Output the [x, y] coordinate of the center of the cell containing the given text.  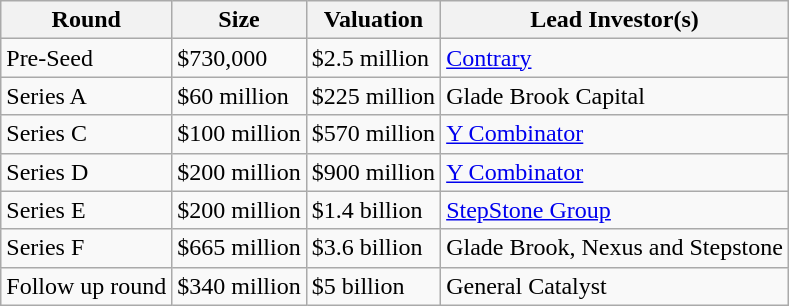
$2.5 million [373, 58]
$3.6 billion [373, 248]
Pre-Seed [86, 58]
Glade Brook, Nexus and Stepstone [615, 248]
Valuation [373, 20]
Contrary [615, 58]
$900 million [373, 172]
$225 million [373, 96]
Follow up round [86, 286]
Round [86, 20]
Glade Brook Capital [615, 96]
$5 billion [373, 286]
$570 million [373, 134]
Series C [86, 134]
$1.4 billion [373, 210]
$665 million [239, 248]
Series A [86, 96]
Size [239, 20]
Series F [86, 248]
Lead Investor(s) [615, 20]
$340 million [239, 286]
StepStone Group [615, 210]
Series E [86, 210]
$60 million [239, 96]
$730,000 [239, 58]
Series D [86, 172]
$100 million [239, 134]
General Catalyst [615, 286]
